Determine the [x, y] coordinate at the center of the cell enclosing the given text.  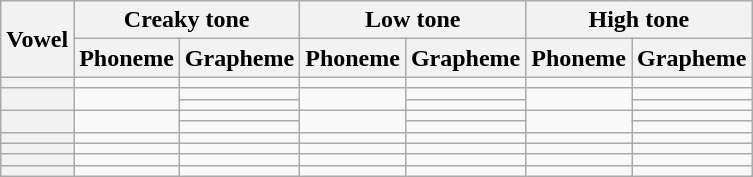
High tone [639, 20]
Low tone [413, 20]
Vowel [38, 39]
Creaky tone [187, 20]
